Determine the (X, Y) coordinate at the center of the cell enclosing the given text.  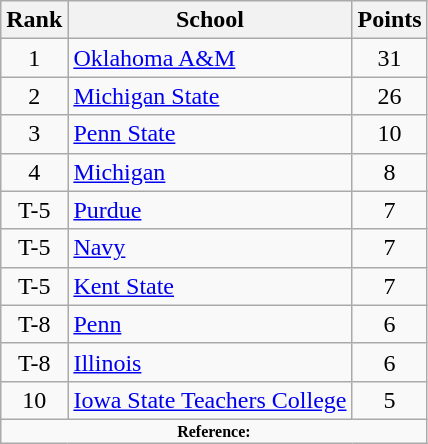
5 (390, 400)
3 (34, 134)
Rank (34, 20)
4 (34, 172)
School (210, 20)
Illinois (210, 362)
Iowa State Teachers College (210, 400)
2 (34, 96)
31 (390, 58)
Michigan State (210, 96)
Penn State (210, 134)
Kent State (210, 286)
Reference: (214, 431)
Oklahoma A&M (210, 58)
26 (390, 96)
Points (390, 20)
1 (34, 58)
8 (390, 172)
Michigan (210, 172)
Penn (210, 324)
Purdue (210, 210)
Navy (210, 248)
